Extract the [X, Y] coordinate from the center of the cell holding the provided text.  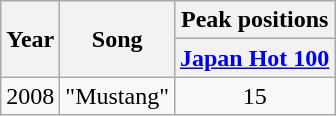
Japan Hot 100 [254, 58]
Year [30, 39]
Song [118, 39]
Peak positions [254, 20]
15 [254, 96]
2008 [30, 96]
"Mustang" [118, 96]
